Search for the cell housing the specified text and yield its (x, y) center coordinate. 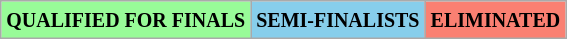
QUALIFIED FOR FINALS (126, 20)
SEMI-FINALISTS (338, 20)
ELIMINATED (496, 20)
